For the text-containing cell, return its midpoint in (X, Y) coordinate format. 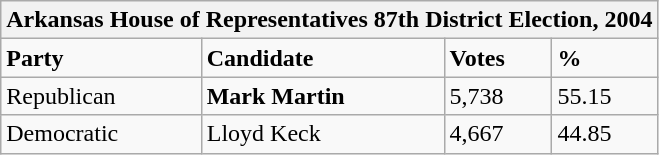
Candidate (322, 58)
% (605, 58)
4,667 (498, 134)
Votes (498, 58)
Mark Martin (322, 96)
Arkansas House of Representatives 87th District Election, 2004 (330, 20)
44.85 (605, 134)
Lloyd Keck (322, 134)
55.15 (605, 96)
5,738 (498, 96)
Republican (101, 96)
Democratic (101, 134)
Party (101, 58)
